Capture the cell that displays the provided text and extract its (X, Y) central coordinate. 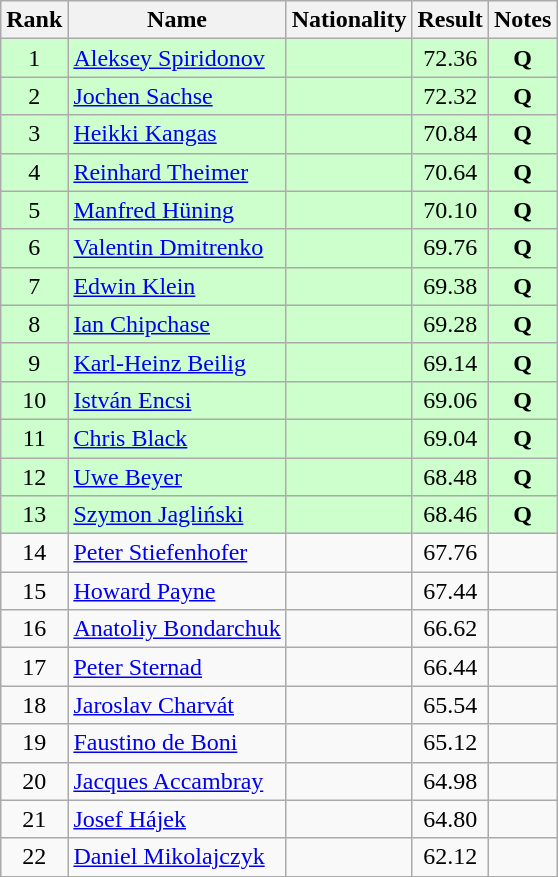
10 (34, 400)
22 (34, 857)
69.06 (450, 400)
4 (34, 172)
8 (34, 324)
66.62 (450, 629)
5 (34, 210)
69.14 (450, 362)
70.10 (450, 210)
16 (34, 629)
69.04 (450, 438)
Jochen Sachse (177, 96)
Szymon Jagliński (177, 515)
Name (177, 20)
István Encsi (177, 400)
Chris Black (177, 438)
2 (34, 96)
Peter Stiefenhofer (177, 553)
67.76 (450, 553)
3 (34, 134)
70.64 (450, 172)
19 (34, 743)
Anatoliy Bondarchuk (177, 629)
11 (34, 438)
Jaroslav Charvát (177, 705)
65.54 (450, 705)
70.84 (450, 134)
69.28 (450, 324)
65.12 (450, 743)
14 (34, 553)
6 (34, 248)
Notes (522, 20)
9 (34, 362)
Rank (34, 20)
67.44 (450, 591)
7 (34, 286)
21 (34, 819)
68.46 (450, 515)
18 (34, 705)
64.80 (450, 819)
72.36 (450, 58)
68.48 (450, 477)
17 (34, 667)
Uwe Beyer (177, 477)
Peter Sternad (177, 667)
62.12 (450, 857)
72.32 (450, 96)
Nationality (349, 20)
Result (450, 20)
Aleksey Spiridonov (177, 58)
Daniel Mikolajczyk (177, 857)
69.76 (450, 248)
Manfred Hüning (177, 210)
Faustino de Boni (177, 743)
Edwin Klein (177, 286)
64.98 (450, 781)
69.38 (450, 286)
Reinhard Theimer (177, 172)
12 (34, 477)
66.44 (450, 667)
Ian Chipchase (177, 324)
Howard Payne (177, 591)
Heikki Kangas (177, 134)
1 (34, 58)
Josef Hájek (177, 819)
Jacques Accambray (177, 781)
Valentin Dmitrenko (177, 248)
15 (34, 591)
Karl-Heinz Beilig (177, 362)
13 (34, 515)
20 (34, 781)
